Return (x, y) of the center of cell containing provided text 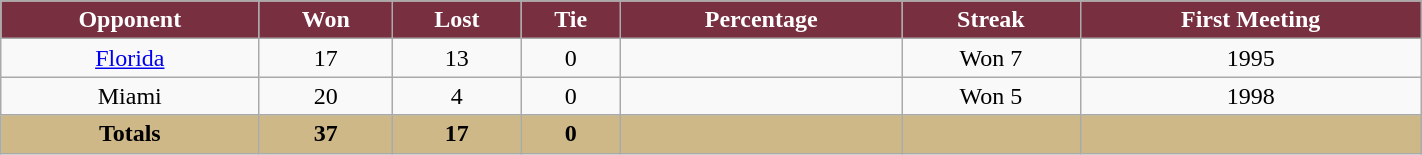
Tie (571, 20)
Streak (991, 20)
4 (457, 96)
Florida (130, 58)
Won (326, 20)
Miami (130, 96)
Won 7 (991, 58)
1998 (1250, 96)
Won 5 (991, 96)
20 (326, 96)
1995 (1250, 58)
Percentage (762, 20)
13 (457, 58)
First Meeting (1250, 20)
Lost (457, 20)
Totals (130, 134)
37 (326, 134)
Opponent (130, 20)
